For the text-containing cell, return its midpoint in [x, y] coordinate format. 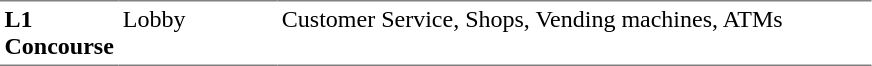
Lobby [198, 33]
Customer Service, Shops, Vending machines, ATMs [574, 33]
L1Concourse [59, 33]
